Locate the cell with the specified text and output its [X, Y] center coordinate. 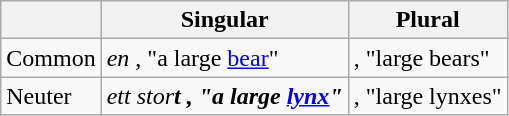
ett stort , "a large lynx" [224, 96]
Plural [428, 20]
Neuter [51, 96]
en , "a large bear" [224, 58]
Singular [224, 20]
, "large lynxes" [428, 96]
Common [51, 58]
, "large bears" [428, 58]
